Detect which cell encompasses the target text, then output its (X, Y) center coordinate. 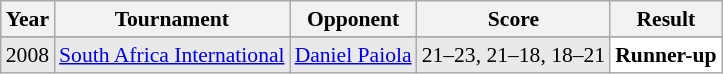
Score (514, 19)
Runner-up (666, 55)
21–23, 21–18, 18–21 (514, 55)
South Africa International (172, 55)
Daniel Paiola (354, 55)
Year (28, 19)
Opponent (354, 19)
2008 (28, 55)
Tournament (172, 19)
Result (666, 19)
